Scan for the cell matching the given text and deliver its (X, Y) coordinate at center. 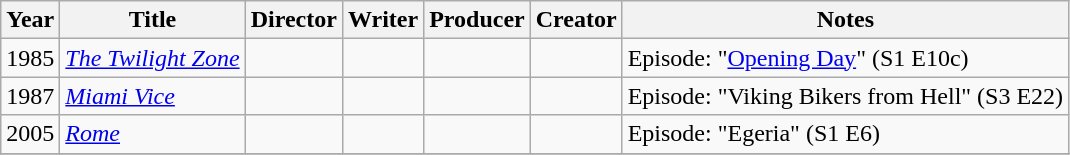
Producer (478, 20)
The Twilight Zone (152, 58)
1985 (30, 58)
Episode: "Opening Day" (S1 E10c) (846, 58)
Title (152, 20)
Creator (576, 20)
Episode: "Egeria" (S1 E6) (846, 134)
Rome (152, 134)
2005 (30, 134)
Year (30, 20)
Notes (846, 20)
Writer (382, 20)
Episode: "Viking Bikers from Hell" (S3 E22) (846, 96)
Director (294, 20)
Miami Vice (152, 96)
1987 (30, 96)
